For the text-containing cell, return its midpoint in (X, Y) coordinate format. 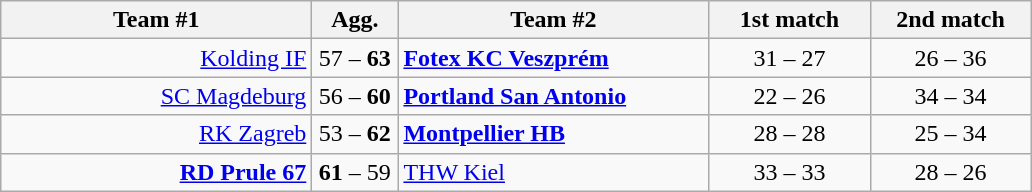
25 – 34 (950, 134)
33 – 33 (790, 172)
31 – 27 (790, 58)
28 – 26 (950, 172)
26 – 36 (950, 58)
RK Zagreb (156, 134)
Fotex KC Veszprém (554, 58)
1st match (790, 20)
34 – 34 (950, 96)
SC Magdeburg (156, 96)
57 – 63 (355, 58)
Team #2 (554, 20)
53 – 62 (355, 134)
Portland San Antonio (554, 96)
61 – 59 (355, 172)
22 – 26 (790, 96)
RD Prule 67 (156, 172)
56 – 60 (355, 96)
Montpellier HB (554, 134)
Agg. (355, 20)
Team #1 (156, 20)
2nd match (950, 20)
28 – 28 (790, 134)
Kolding IF (156, 58)
THW Kiel (554, 172)
